Scan for the cell matching the given text and deliver its (x, y) coordinate at center. 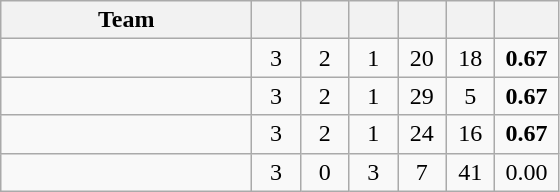
20 (422, 58)
29 (422, 96)
41 (470, 172)
24 (422, 134)
0.00 (527, 172)
7 (422, 172)
Team (126, 20)
18 (470, 58)
5 (470, 96)
16 (470, 134)
0 (324, 172)
